Output the (x, y) coordinate of the center of the cell containing the given text.  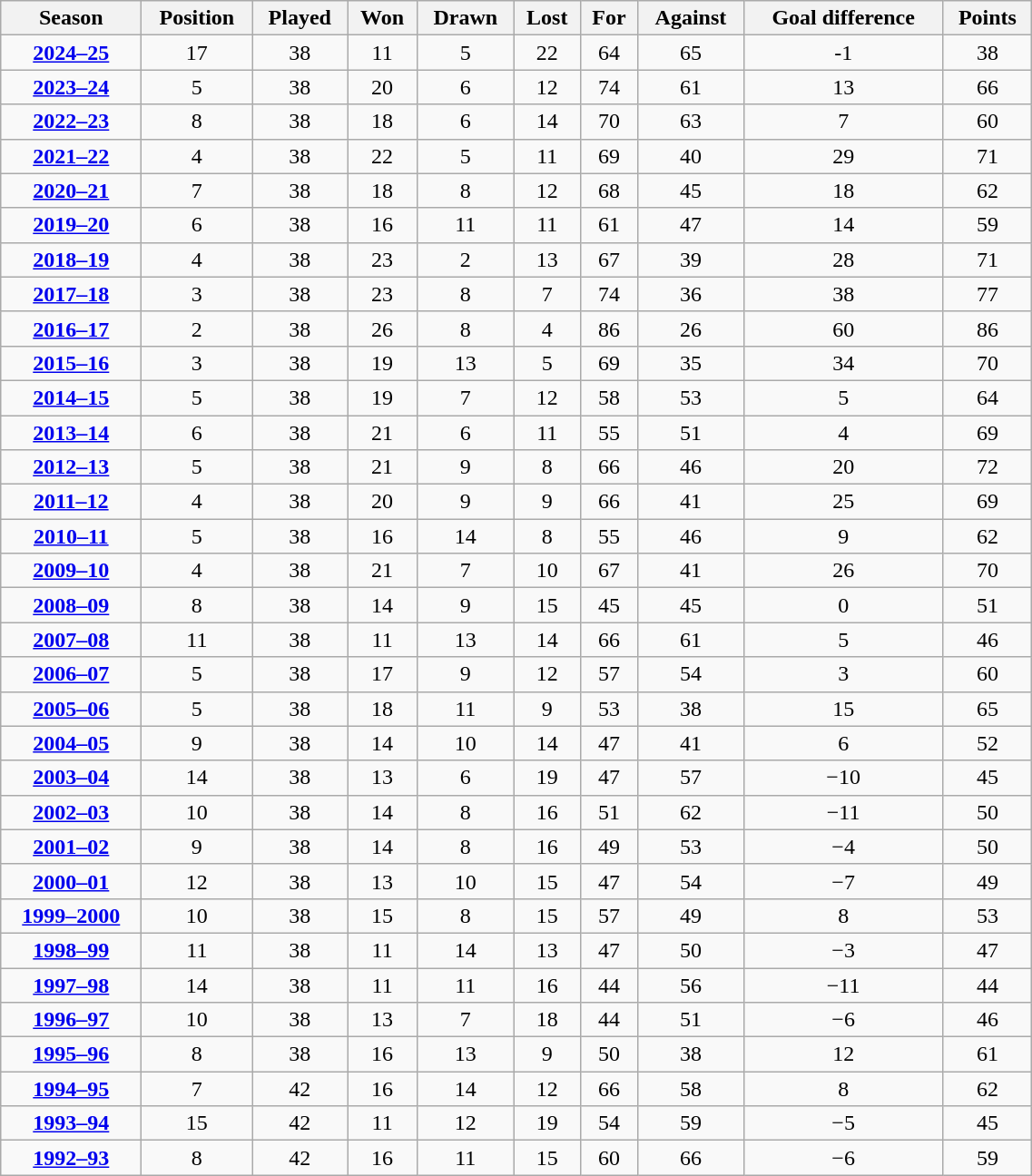
72 (988, 467)
2006–07 (71, 674)
2013–14 (71, 433)
2012–13 (71, 467)
56 (690, 985)
2008–09 (71, 605)
Goal difference (843, 18)
−4 (843, 847)
1997–98 (71, 985)
2000–01 (71, 881)
35 (690, 363)
1994–95 (71, 1089)
28 (843, 260)
For (608, 18)
2023–24 (71, 87)
1992–93 (71, 1158)
1993–94 (71, 1123)
2015–16 (71, 363)
1995–96 (71, 1054)
Drawn (466, 18)
52 (988, 743)
2009–10 (71, 571)
1999–2000 (71, 916)
2007–08 (71, 640)
Won (383, 18)
2019–20 (71, 225)
29 (843, 156)
Season (71, 18)
2005–06 (71, 709)
-1 (843, 53)
1996–97 (71, 1020)
63 (690, 122)
2001–02 (71, 847)
1998–99 (71, 950)
−7 (843, 881)
2022–23 (71, 122)
40 (690, 156)
2010–11 (71, 536)
2004–05 (71, 743)
77 (988, 294)
0 (843, 605)
25 (843, 502)
2002–03 (71, 812)
Played (300, 18)
Against (690, 18)
Points (988, 18)
Lost (546, 18)
34 (843, 363)
2020–21 (71, 191)
2003–04 (71, 778)
2017–18 (71, 294)
68 (608, 191)
−10 (843, 778)
39 (690, 260)
2014–15 (71, 397)
−5 (843, 1123)
Position (197, 18)
2011–12 (71, 502)
2016–17 (71, 328)
2024–25 (71, 53)
2021–22 (71, 156)
2018–19 (71, 260)
36 (690, 294)
−3 (843, 950)
